For the text-containing cell, return its midpoint in [x, y] coordinate format. 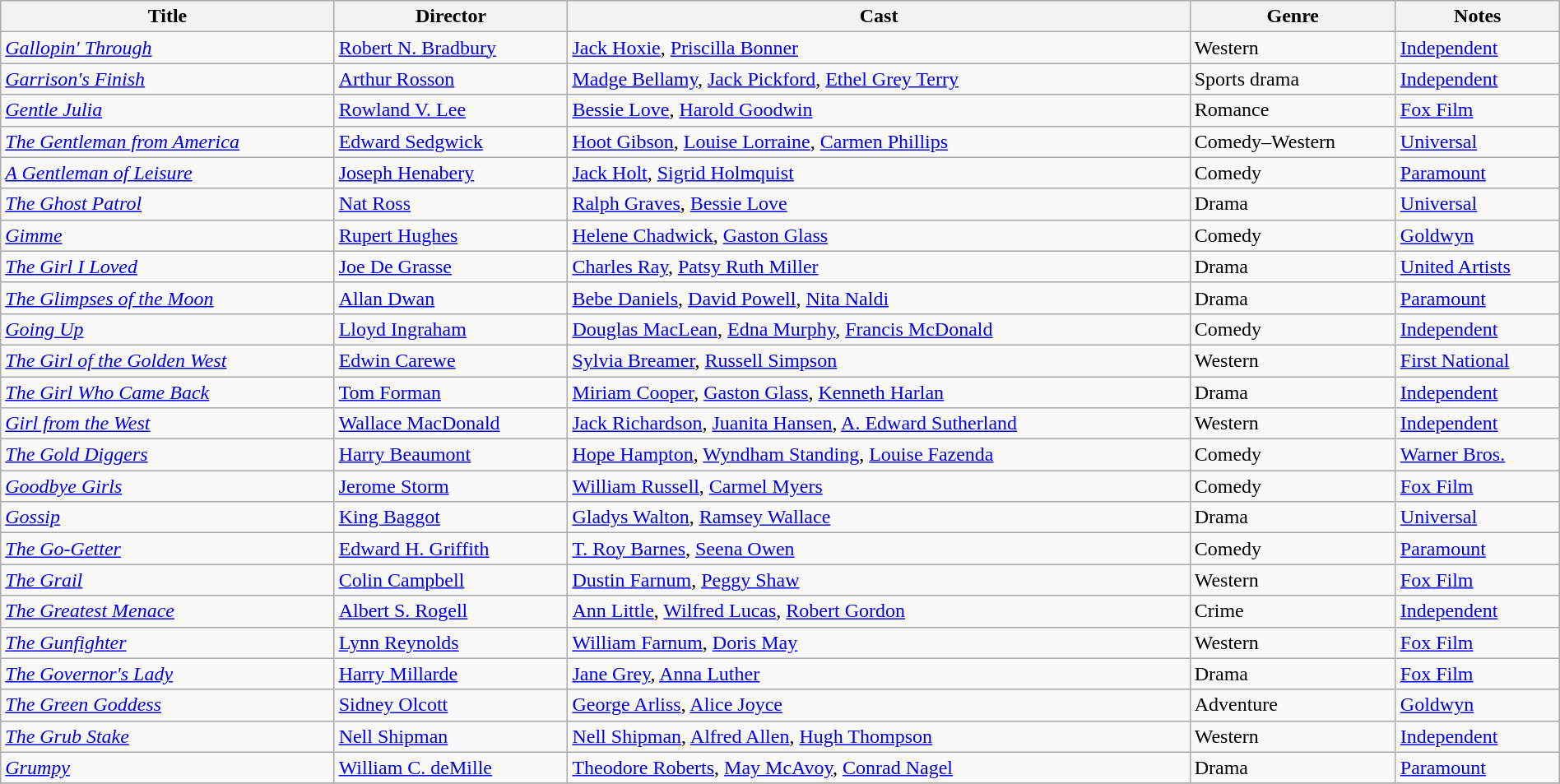
Bessie Love, Harold Goodwin [879, 110]
Cast [879, 16]
Jane Grey, Anna Luther [879, 674]
Garrison's Finish [168, 79]
Edwin Carewe [451, 360]
Tom Forman [451, 392]
The Grub Stake [168, 736]
United Artists [1478, 267]
The Gold Diggers [168, 455]
Hoot Gibson, Louise Lorraine, Carmen Phillips [879, 141]
Harry Millarde [451, 674]
The Girl I Loved [168, 267]
Sidney Olcott [451, 705]
Jerome Storm [451, 486]
The Girl of the Golden West [168, 360]
Gimme [168, 235]
Crime [1293, 611]
Lloyd Ingraham [451, 329]
The Governor's Lady [168, 674]
Jack Richardson, Juanita Hansen, A. Edward Sutherland [879, 424]
Going Up [168, 329]
Ann Little, Wilfred Lucas, Robert Gordon [879, 611]
Edward Sedgwick [451, 141]
Jack Hoxie, Priscilla Bonner [879, 48]
William Farnum, Doris May [879, 643]
Goodbye Girls [168, 486]
First National [1478, 360]
Nell Shipman [451, 736]
Sylvia Breamer, Russell Simpson [879, 360]
Gentle Julia [168, 110]
Harry Beaumont [451, 455]
Grumpy [168, 768]
The Girl Who Came Back [168, 392]
Robert N. Bradbury [451, 48]
Nat Ross [451, 204]
Edward H. Griffith [451, 549]
Hope Hampton, Wyndham Standing, Louise Fazenda [879, 455]
The Gunfighter [168, 643]
Gladys Walton, Ramsey Wallace [879, 517]
Jack Holt, Sigrid Holmquist [879, 173]
Theodore Roberts, May McAvoy, Conrad Nagel [879, 768]
Genre [1293, 16]
A Gentleman of Leisure [168, 173]
The Gentleman from America [168, 141]
Lynn Reynolds [451, 643]
William Russell, Carmel Myers [879, 486]
Romance [1293, 110]
Rowland V. Lee [451, 110]
The Go-Getter [168, 549]
Notes [1478, 16]
Adventure [1293, 705]
Girl from the West [168, 424]
The Greatest Menace [168, 611]
Ralph Graves, Bessie Love [879, 204]
Gallopin' Through [168, 48]
Colin Campbell [451, 580]
Dustin Farnum, Peggy Shaw [879, 580]
Title [168, 16]
Joseph Henabery [451, 173]
The Glimpses of the Moon [168, 298]
Joe De Grasse [451, 267]
The Green Goddess [168, 705]
Comedy–Western [1293, 141]
Bebe Daniels, David Powell, Nita Naldi [879, 298]
Arthur Rosson [451, 79]
The Ghost Patrol [168, 204]
Albert S. Rogell [451, 611]
Rupert Hughes [451, 235]
Warner Bros. [1478, 455]
The Grail [168, 580]
Douglas MacLean, Edna Murphy, Francis McDonald [879, 329]
Director [451, 16]
Madge Bellamy, Jack Pickford, Ethel Grey Terry [879, 79]
King Baggot [451, 517]
William C. deMille [451, 768]
Charles Ray, Patsy Ruth Miller [879, 267]
Wallace MacDonald [451, 424]
Helene Chadwick, Gaston Glass [879, 235]
Nell Shipman, Alfred Allen, Hugh Thompson [879, 736]
George Arliss, Alice Joyce [879, 705]
Miriam Cooper, Gaston Glass, Kenneth Harlan [879, 392]
Gossip [168, 517]
Allan Dwan [451, 298]
T. Roy Barnes, Seena Owen [879, 549]
Sports drama [1293, 79]
